Pinpoint the cell where the given text exists, returning its (X, Y) midpoint coordinate. 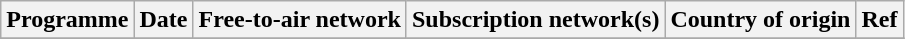
Free-to-air network (300, 20)
Subscription network(s) (535, 20)
Programme (68, 20)
Date (164, 20)
Country of origin (760, 20)
Ref (880, 20)
